Locate the cell with the specified text and output its (x, y) center coordinate. 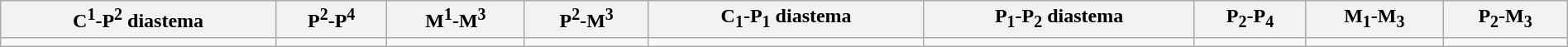
P1-P2 diastema (1059, 20)
C1-P2 diastema (139, 20)
C1-P1 diastema (786, 20)
